Locate the cell with the specified text and output its (x, y) center coordinate. 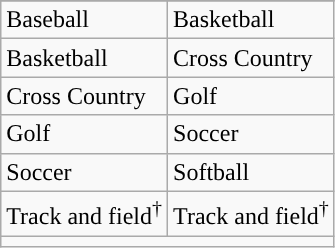
Softball (252, 172)
Baseball (84, 20)
